Pinpoint the cell where the given text exists, returning its (x, y) midpoint coordinate. 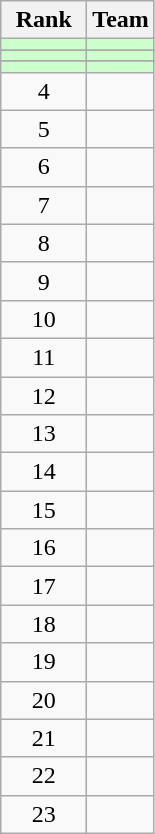
6 (44, 167)
11 (44, 357)
12 (44, 395)
19 (44, 662)
23 (44, 814)
Rank (44, 20)
15 (44, 510)
20 (44, 700)
21 (44, 738)
7 (44, 205)
16 (44, 548)
4 (44, 91)
10 (44, 319)
14 (44, 472)
5 (44, 129)
Team (121, 20)
9 (44, 281)
8 (44, 243)
22 (44, 776)
17 (44, 586)
13 (44, 434)
18 (44, 624)
